For the text-containing cell, return its midpoint in [X, Y] coordinate format. 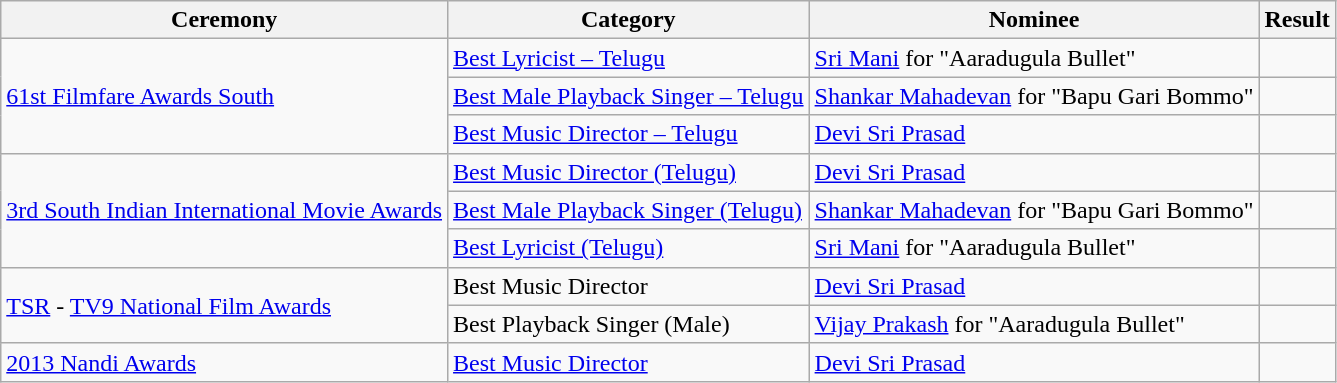
2013 Nandi Awards [224, 362]
Best Lyricist – Telugu [629, 58]
Category [629, 20]
Best Music Director – Telugu [629, 134]
Result [1297, 20]
Best Playback Singer (Male) [629, 324]
Ceremony [224, 20]
Vijay Prakash for "Aaradugula Bullet" [1034, 324]
Best Lyricist (Telugu) [629, 248]
Best Male Playback Singer (Telugu) [629, 210]
61st Filmfare Awards South [224, 96]
3rd South Indian International Movie Awards [224, 210]
Best Male Playback Singer – Telugu [629, 96]
Nominee [1034, 20]
Best Music Director (Telugu) [629, 172]
TSR - TV9 National Film Awards [224, 305]
